Identify which cell holds the provided text, then report its [x, y] central coordinate. 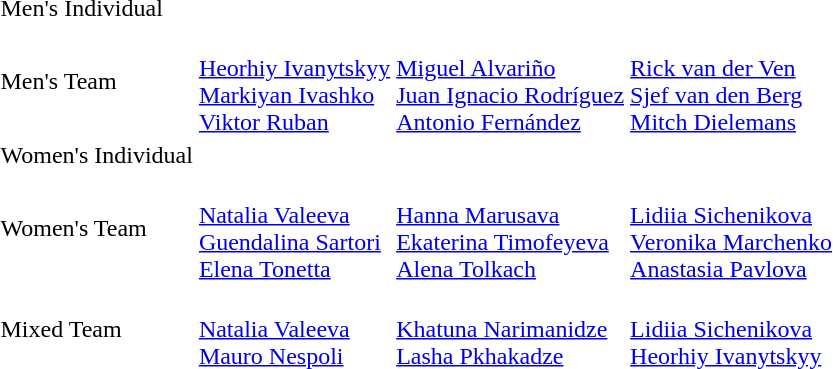
Heorhiy IvanytskyyMarkiyan IvashkoViktor Ruban [294, 82]
Natalia ValeevaGuendalina SartoriElena Tonetta [294, 228]
Miguel AlvariñoJuan Ignacio RodríguezAntonio Fernández [510, 82]
Hanna MarusavaEkaterina TimofeyevaAlena Tolkach [510, 228]
